Identify which cell holds the provided text, then report its [x, y] central coordinate. 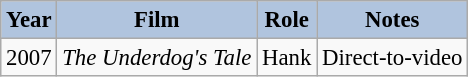
Year [29, 20]
Hank [287, 58]
The Underdog's Tale [157, 58]
Direct-to-video [392, 58]
Film [157, 20]
Role [287, 20]
Notes [392, 20]
2007 [29, 58]
